Provide the (x, y) coordinate of the cell's center where the given text is located.  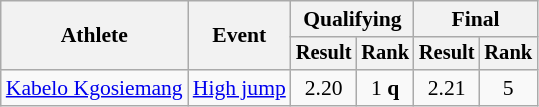
Kabelo Kgosiemang (94, 88)
5 (508, 88)
Final (476, 19)
2.21 (447, 88)
2.20 (324, 88)
High jump (240, 88)
1 q (385, 88)
Qualifying (352, 19)
Event (240, 36)
Athlete (94, 36)
